Provide the (X, Y) coordinate of the cell's center where the given text is located.  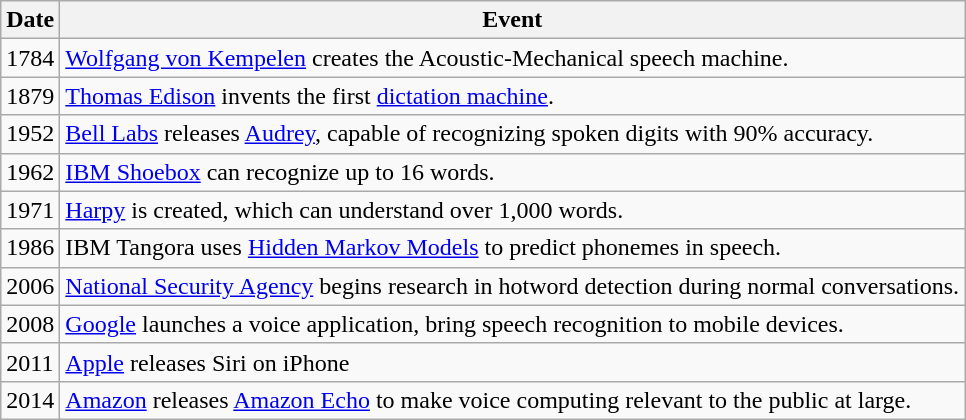
Date (30, 20)
2008 (30, 324)
2006 (30, 286)
Google launches a voice application, bring speech recognition to mobile devices. (512, 324)
Thomas Edison invents the first dictation machine. (512, 96)
1784 (30, 58)
1971 (30, 210)
1962 (30, 172)
Harpy is created, which can understand over 1,000 words. (512, 210)
Apple releases Siri on iPhone (512, 362)
Bell Labs releases Audrey, capable of recognizing spoken digits with 90% accuracy. (512, 134)
National Security Agency begins research in hotword detection during normal conversations. (512, 286)
Amazon releases Amazon Echo to make voice computing relevant to the public at large. (512, 400)
2011 (30, 362)
IBM Tangora uses Hidden Markov Models to predict phonemes in speech. (512, 248)
Event (512, 20)
Wolfgang von Kempelen creates the Acoustic-Mechanical speech machine. (512, 58)
1952 (30, 134)
1986 (30, 248)
IBM Shoebox can recognize up to 16 words. (512, 172)
1879 (30, 96)
2014 (30, 400)
